Find where the given text appears and provide that cell's center as [x, y] coordinate. 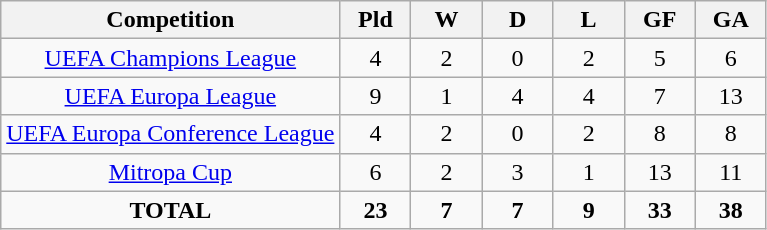
GA [730, 20]
TOTAL [170, 210]
UEFA Champions League [170, 58]
Competition [170, 20]
38 [730, 210]
3 [518, 172]
W [446, 20]
5 [660, 58]
UEFA Europa League [170, 96]
11 [730, 172]
Mitropa Cup [170, 172]
Pld [376, 20]
L [588, 20]
D [518, 20]
GF [660, 20]
UEFA Europa Conference League [170, 134]
33 [660, 210]
23 [376, 210]
